Pinpoint the cell where the given text exists, returning its (x, y) midpoint coordinate. 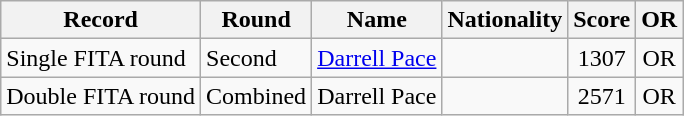
Name (377, 20)
Single FITA round (101, 58)
Combined (256, 96)
Nationality (505, 20)
Round (256, 20)
1307 (602, 58)
Score (602, 20)
Record (101, 20)
Double FITA round (101, 96)
2571 (602, 96)
Second (256, 58)
